Search for the cell housing the specified text and yield its [x, y] center coordinate. 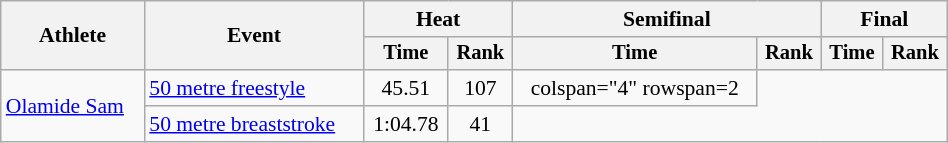
Heat [438, 19]
50 metre freestyle [254, 88]
Olamide Sam [73, 106]
Semifinal [668, 19]
Athlete [73, 36]
1:04.78 [406, 124]
colspan="4" rowspan=2 [635, 88]
107 [480, 88]
45.51 [406, 88]
Final [884, 19]
41 [480, 124]
50 metre breaststroke [254, 124]
Event [254, 36]
